Return the [X, Y] coordinate for the center point of the cell that contains the specified text.  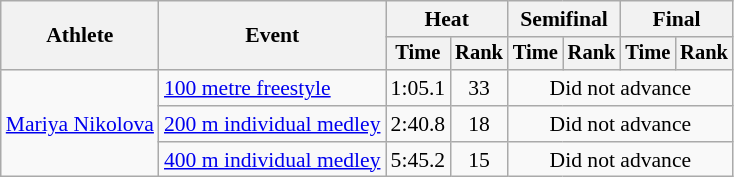
Semifinal [564, 19]
Heat [447, 19]
100 metre freestyle [272, 88]
2:40.8 [418, 124]
18 [479, 124]
Final [676, 19]
200 m individual medley [272, 124]
Athlete [80, 36]
33 [479, 88]
Mariya Nikolova [80, 124]
Event [272, 36]
1:05.1 [418, 88]
